Pinpoint the cell where the given text exists, returning its (X, Y) midpoint coordinate. 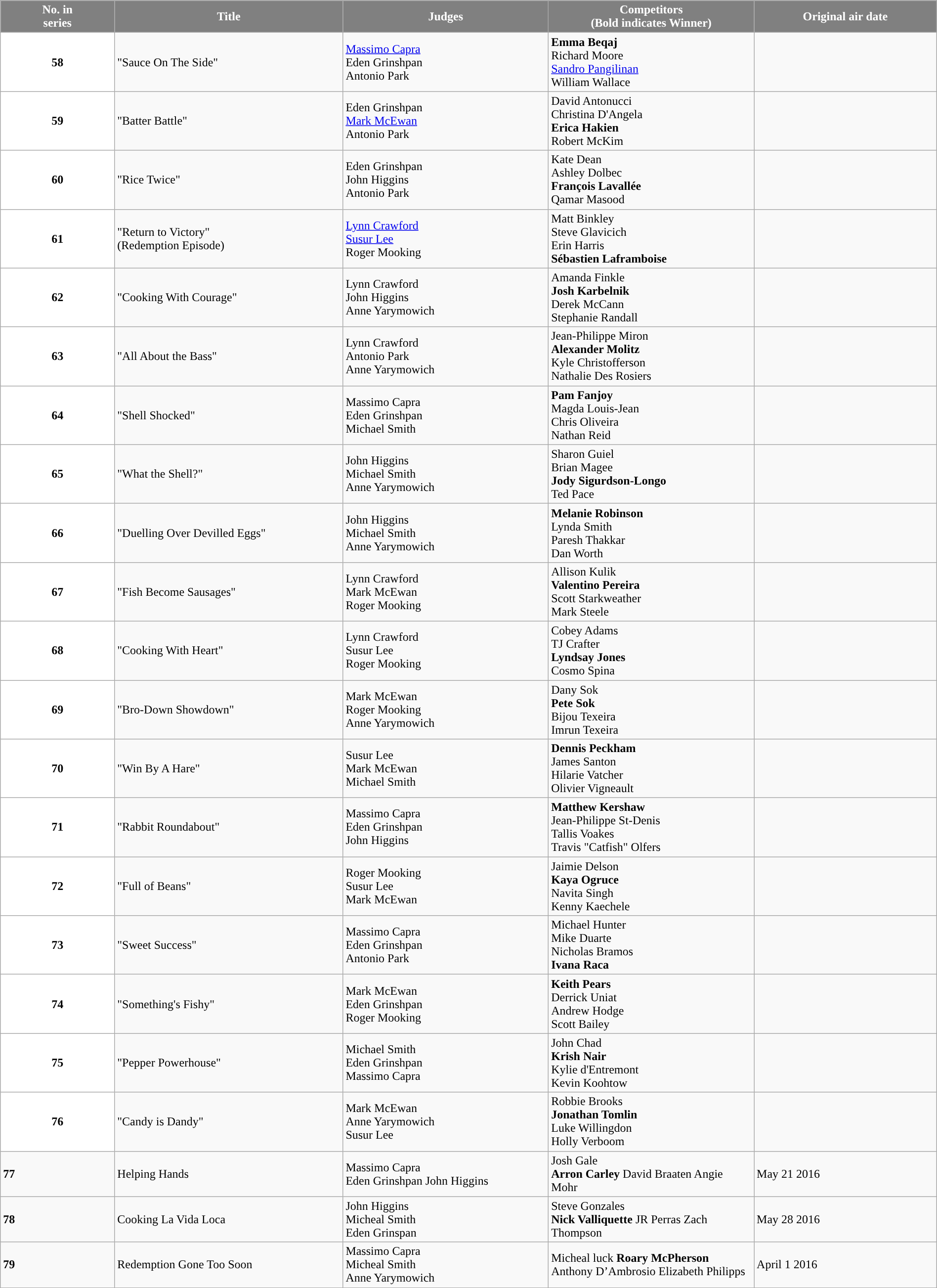
Robbie BrooksJonathan TomlinLuke WillingdonHolly Verboom (651, 1121)
Original air date (846, 17)
"Win By A Hare" (229, 768)
May 28 2016 (846, 1219)
"Sauce On The Side" (229, 62)
"Batter Battle" (229, 121)
"Sweet Success" (229, 945)
Massimo CapraMicheal SmithAnne Yarymowich (446, 1265)
"Rice Twice" (229, 180)
Micheal luck Roary McPherson Anthony D’Ambrosio Elizabeth Philipps (651, 1265)
April 1 2016 (846, 1265)
"Return to Victory"(Redemption Episode) (229, 238)
Matt BinkleySteve GlavicichErin HarrisSébastien Laframboise (651, 238)
"Cooking With Heart" (229, 651)
Redemption Gone Too Soon (229, 1265)
"What the Shell?" (229, 474)
"Pepper Powerhouse" (229, 1063)
David AntonucciChristina D'AngelaErica HakienRobert McKim (651, 121)
74 (57, 1004)
Kate DeanAshley DolbecFrançois LavalléeQamar Masood (651, 180)
Roger MookingSusur LeeMark McEwan (446, 886)
Competitors(Bold indicates Winner) (651, 17)
Helping Hands (229, 1174)
58 (57, 62)
Dennis PeckhamJames SantonHilarie VatcherOlivier Vigneault (651, 768)
Massimo CapraEden GrinshpanJohn Higgins (446, 828)
71 (57, 828)
Lynn CrawfordMark McEwanRoger Mooking (446, 591)
"Shell Shocked" (229, 415)
"Cooking With Courage" (229, 298)
Josh GaleArron Carley David Braaten Angie Mohr (651, 1174)
Allison KulikValentino PereiraScott StarkweatherMark Steele (651, 591)
"Rabbit Roundabout" (229, 828)
"All About the Bass" (229, 356)
Jaimie DelsonKaya OgruceNavita SinghKenny Kaechele (651, 886)
May 21 2016 (846, 1174)
Mark McEwanAnne YarymowichSusur Lee (446, 1121)
Eden GrinshpanJohn HigginsAntonio Park (446, 180)
Keith PearsDerrick UniatAndrew HodgeScott Bailey (651, 1004)
Steve GonzalesNick Valliquette JR Perras Zach Thompson (651, 1219)
76 (57, 1121)
Michael SmithEden GrinshpanMassimo Capra (446, 1063)
65 (57, 474)
62 (57, 298)
Mark McEwanRoger MookingAnne Yarymowich (446, 710)
64 (57, 415)
"Fish Become Sausages" (229, 591)
Cooking La Vida Loca (229, 1219)
Title (229, 17)
69 (57, 710)
78 (57, 1219)
Michael HunterMike DuarteNicholas BramosIvana Raca (651, 945)
No. inseries (57, 17)
67 (57, 591)
Pam FanjoyMagda Louis-JeanChris OliveiraNathan Reid (651, 415)
Lynn CrawfordAntonio ParkAnne Yarymowich (446, 356)
Cobey AdamsTJ CrafterLyndsay JonesCosmo Spina (651, 651)
72 (57, 886)
"Something's Fishy" (229, 1004)
75 (57, 1063)
Massimo CapraEden Grinshpan John Higgins (446, 1174)
"Full of Beans" (229, 886)
John HigginsMicheal SmithEden Grinspan (446, 1219)
Judges (446, 17)
77 (57, 1174)
66 (57, 533)
68 (57, 651)
"Candy is Dandy" (229, 1121)
"Bro-Down Showdown" (229, 710)
59 (57, 121)
79 (57, 1265)
Jean-Philippe MironAlexander MolitzKyle ChristoffersonNathalie Des Rosiers (651, 356)
Dany SokPete SokBijou TexeiraImrun Texeira (651, 710)
Amanda FinkleJosh KarbelnikDerek McCannStephanie Randall (651, 298)
Emma BeqajRichard MooreSandro PangilinanWilliam Wallace (651, 62)
63 (57, 356)
John ChadKrish NairKylie d'EntremontKevin Koohtow (651, 1063)
61 (57, 238)
73 (57, 945)
Susur LeeMark McEwanMichael Smith (446, 768)
Sharon GuielBrian MageeJody Sigurdson-LongoTed Pace (651, 474)
Mark McEwanEden GrinshpanRoger Mooking (446, 1004)
Melanie RobinsonLynda SmithParesh ThakkarDan Worth (651, 533)
Lynn CrawfordJohn HigginsAnne Yarymowich (446, 298)
Matthew KershawJean-Philippe St-DenisTallis VoakesTravis "Catfish" Olfers (651, 828)
Eden GrinshpanMark McEwanAntonio Park (446, 121)
60 (57, 180)
"Duelling Over Devilled Eggs" (229, 533)
70 (57, 768)
Massimo CapraEden GrinshpanMichael Smith (446, 415)
